Provide the (X, Y) coordinate of the cell's center where the given text is located.  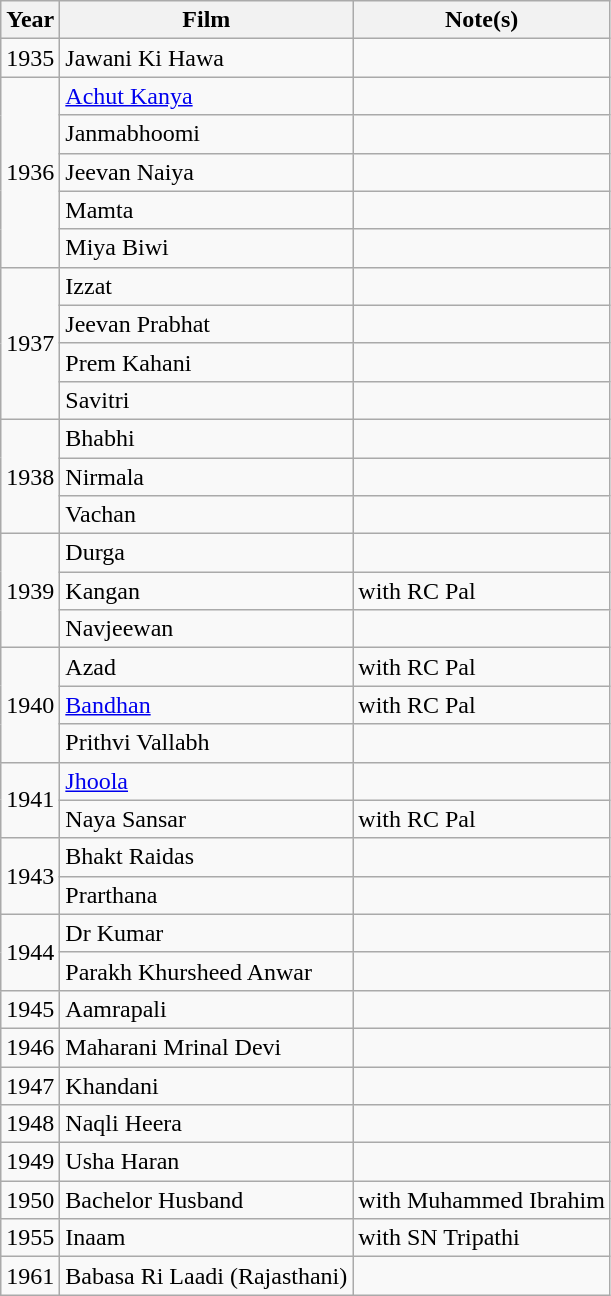
Dr Kumar (206, 933)
1944 (30, 952)
Inaam (206, 1238)
Naqli Heera (206, 1124)
Nirmala (206, 477)
Maharani Mrinal Devi (206, 1047)
Miya Biwi (206, 248)
Jhoola (206, 781)
1941 (30, 800)
Parakh Khursheed Anwar (206, 971)
1935 (30, 58)
Film (206, 20)
Bhabhi (206, 438)
Bhakt Raidas (206, 857)
1947 (30, 1085)
1950 (30, 1200)
Kangan (206, 591)
with Muhammed Ibrahim (482, 1200)
Durga (206, 553)
1949 (30, 1162)
Aamrapali (206, 1009)
Izzat (206, 286)
Savitri (206, 400)
Vachan (206, 515)
Usha Haran (206, 1162)
Azad (206, 667)
Prem Kahani (206, 362)
1936 (30, 172)
1940 (30, 705)
Prarthana (206, 895)
1943 (30, 876)
Naya Sansar (206, 819)
1961 (30, 1276)
1945 (30, 1009)
Achut Kanya (206, 96)
Khandani (206, 1085)
Babasa Ri Laadi (Rajasthani) (206, 1276)
1938 (30, 476)
1939 (30, 591)
Note(s) (482, 20)
Mamta (206, 210)
Navjeewan (206, 629)
with SN Tripathi (482, 1238)
1948 (30, 1124)
Jawani Ki Hawa (206, 58)
Janmabhoomi (206, 134)
Bandhan (206, 705)
Jeevan Naiya (206, 172)
1937 (30, 343)
Year (30, 20)
Bachelor Husband (206, 1200)
1946 (30, 1047)
Prithvi Vallabh (206, 743)
1955 (30, 1238)
Jeevan Prabhat (206, 324)
